Return the (X, Y) coordinate for the center point of the cell that contains the specified text.  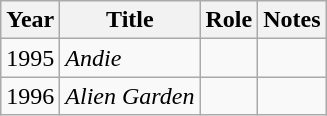
Role (229, 20)
1995 (30, 58)
1996 (30, 96)
Andie (130, 58)
Alien Garden (130, 96)
Notes (292, 20)
Title (130, 20)
Year (30, 20)
